Search for the cell housing the specified text and yield its [X, Y] center coordinate. 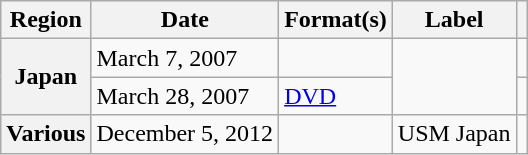
USM Japan [454, 134]
Region [46, 20]
DVD [336, 96]
Format(s) [336, 20]
Label [454, 20]
March 7, 2007 [185, 58]
December 5, 2012 [185, 134]
March 28, 2007 [185, 96]
Date [185, 20]
Japan [46, 77]
Various [46, 134]
